Return (x, y) of the center of cell containing provided text 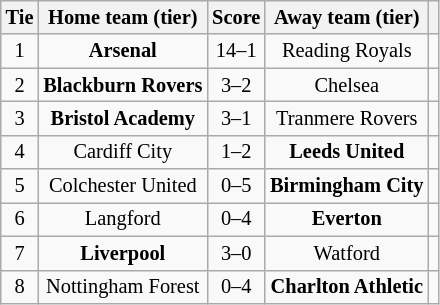
Reading Royals (346, 51)
Charlton Athletic (346, 287)
3–2 (236, 85)
Liverpool (122, 253)
3 (20, 118)
Bristol Academy (122, 118)
3–1 (236, 118)
8 (20, 287)
Everton (346, 219)
Arsenal (122, 51)
0–5 (236, 186)
Langford (122, 219)
Birmingham City (346, 186)
Nottingham Forest (122, 287)
3–0 (236, 253)
7 (20, 253)
Cardiff City (122, 152)
Leeds United (346, 152)
Chelsea (346, 85)
1 (20, 51)
Home team (tier) (122, 17)
14–1 (236, 51)
Tranmere Rovers (346, 118)
Score (236, 17)
Away team (tier) (346, 17)
4 (20, 152)
Colchester United (122, 186)
Blackburn Rovers (122, 85)
Tie (20, 17)
6 (20, 219)
2 (20, 85)
Watford (346, 253)
1–2 (236, 152)
5 (20, 186)
